Return (x, y) of the center of cell containing provided text 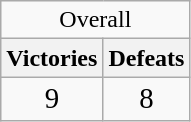
Overall (96, 20)
Defeats (146, 58)
9 (52, 99)
Victories (52, 58)
8 (146, 99)
